Pinpoint the cell where the given text exists, returning its [x, y] midpoint coordinate. 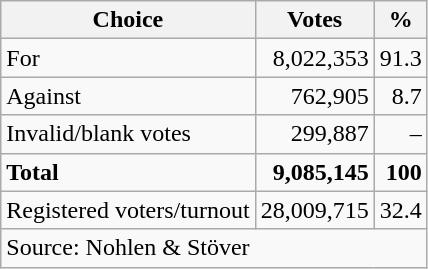
For [128, 58]
299,887 [314, 134]
Source: Nohlen & Stöver [214, 248]
8.7 [400, 96]
Votes [314, 20]
Registered voters/turnout [128, 210]
32.4 [400, 210]
Against [128, 96]
9,085,145 [314, 172]
– [400, 134]
100 [400, 172]
Total [128, 172]
28,009,715 [314, 210]
Choice [128, 20]
Invalid/blank votes [128, 134]
% [400, 20]
91.3 [400, 58]
762,905 [314, 96]
8,022,353 [314, 58]
